Pinpoint the cell where the given text exists, returning its [X, Y] midpoint coordinate. 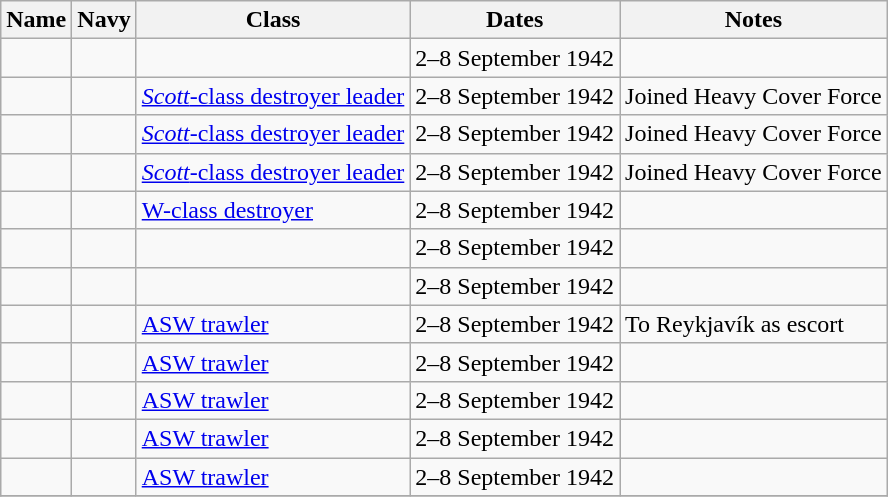
Navy [104, 20]
Name [36, 20]
W-class destroyer [273, 210]
Notes [754, 20]
Dates [515, 20]
To Reykjavík as escort [754, 324]
Class [273, 20]
